Find where the given text appears and provide that cell's center as [X, Y] coordinate. 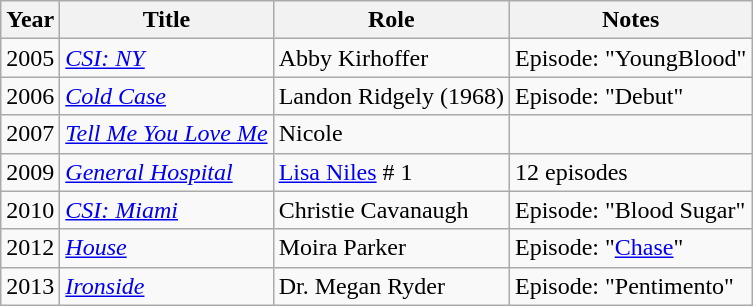
Moira Parker [391, 248]
Episode: "Pentimento" [630, 286]
Cold Case [166, 96]
Year [30, 20]
General Hospital [166, 172]
Christie Cavanaugh [391, 210]
2006 [30, 96]
Abby Kirhoffer [391, 58]
Title [166, 20]
12 episodes [630, 172]
CSI: NY [166, 58]
2005 [30, 58]
Tell Me You Love Me [166, 134]
Episode: "Debut" [630, 96]
2013 [30, 286]
Ironside [166, 286]
Role [391, 20]
2009 [30, 172]
2010 [30, 210]
2012 [30, 248]
Episode: "Blood Sugar" [630, 210]
Dr. Megan Ryder [391, 286]
Nicole [391, 134]
Notes [630, 20]
Episode: "YoungBlood" [630, 58]
Lisa Niles # 1 [391, 172]
House [166, 248]
CSI: Miami [166, 210]
2007 [30, 134]
Episode: "Chase" [630, 248]
Landon Ridgely (1968) [391, 96]
